Detect which cell encompasses the target text, then output its [X, Y] center coordinate. 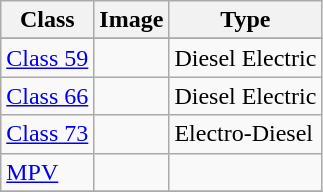
Class 73 [48, 134]
Type [246, 20]
MPV [48, 172]
Class 66 [48, 96]
Electro-Diesel [246, 134]
Class 59 [48, 58]
Image [132, 20]
Class [48, 20]
